Scan for the cell matching the given text and deliver its [x, y] coordinate at center. 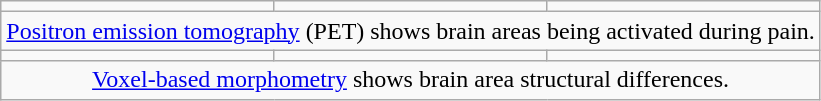
Positron emission tomography (PET) shows brain areas being activated during pain. [411, 31]
Voxel-based morphometry shows brain area structural differences. [411, 80]
